Scan for the cell matching the given text and deliver its (x, y) coordinate at center. 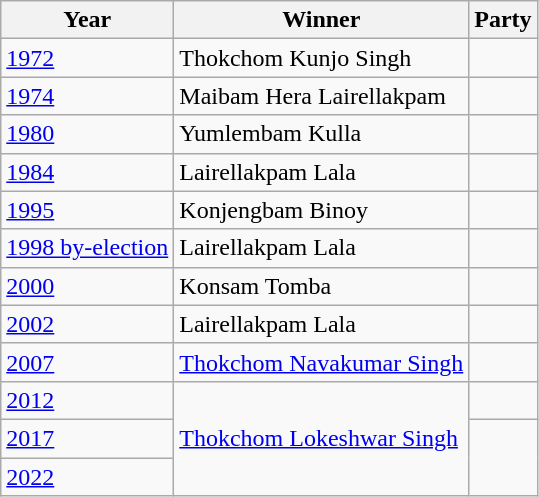
2022 (88, 477)
Konsam Tomba (322, 286)
1972 (88, 58)
1974 (88, 96)
2017 (88, 438)
Maibam Hera Lairellakpam (322, 96)
Thokchom Kunjo Singh (322, 58)
Party (503, 20)
2012 (88, 400)
1995 (88, 210)
1998 by-election (88, 248)
2000 (88, 286)
Year (88, 20)
1980 (88, 134)
Winner (322, 20)
Thokchom Lokeshwar Singh (322, 438)
Yumlembam Kulla (322, 134)
Konjengbam Binoy (322, 210)
2002 (88, 324)
2007 (88, 362)
1984 (88, 172)
Thokchom Navakumar Singh (322, 362)
